Capture the cell that displays the provided text and extract its [x, y] central coordinate. 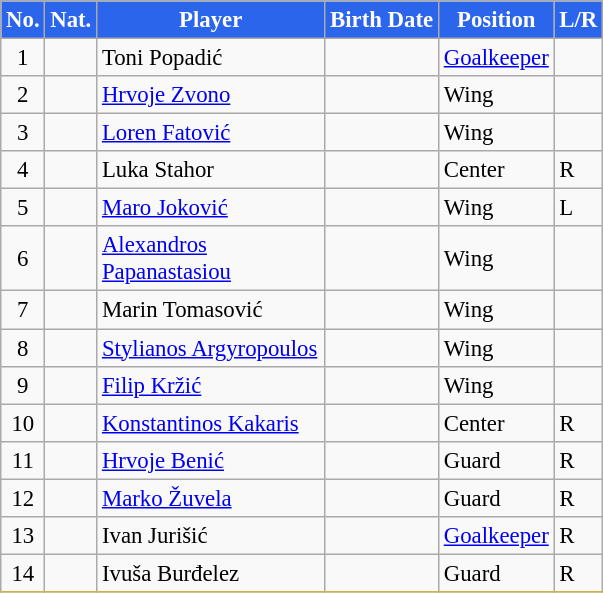
Hrvoje Zvono [211, 95]
L/R [578, 20]
Ivan Jurišić [211, 536]
No. [23, 20]
Birth Date [382, 20]
Position [496, 20]
7 [23, 310]
Ivuša Burđelez [211, 573]
11 [23, 460]
13 [23, 536]
Toni Popadić [211, 58]
L [578, 208]
8 [23, 348]
1 [23, 58]
12 [23, 498]
5 [23, 208]
Marin Tomasović [211, 310]
Player [211, 20]
4 [23, 170]
10 [23, 423]
Marko Žuvela [211, 498]
Hrvoje Benić [211, 460]
Konstantinos Kakaris [211, 423]
Luka Stahor [211, 170]
Alexandros Papanastasiou [211, 258]
2 [23, 95]
Loren Fatović [211, 133]
Maro Joković [211, 208]
Nat. [71, 20]
Stylianos Argyropoulos [211, 348]
3 [23, 133]
9 [23, 385]
6 [23, 258]
Filip Kržić [211, 385]
14 [23, 573]
